Find where the given text appears and provide that cell's center as (x, y) coordinate. 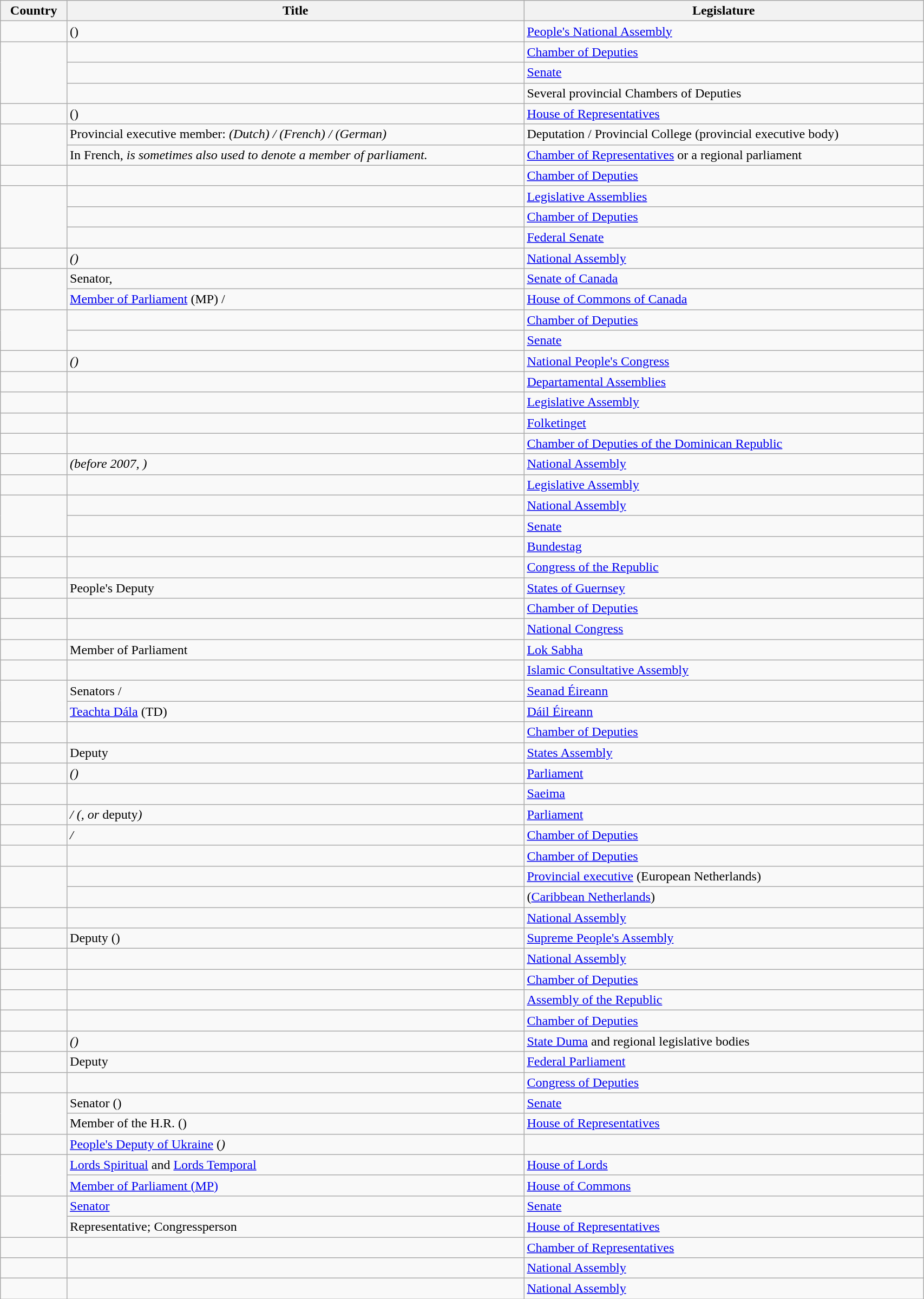
Several provincial Chambers of Deputies (724, 93)
Senators / (296, 691)
Member of Parliament (MP) (296, 1185)
Federal Parliament (724, 1062)
Bundestag (724, 546)
Islamic Consultative Assembly (724, 670)
House of Commons of Canada (724, 299)
Folketinget (724, 423)
State Duma and regional legislative bodies (724, 1041)
People's Deputy of Ukraine () (296, 1144)
People's National Assembly (724, 31)
Member of Parliament (MP) / (296, 299)
Deputation / Provincial College (provincial executive body) (724, 134)
Chamber of Representatives (724, 1247)
Senator (296, 1206)
Saeima (724, 794)
Provincial executive (European Netherlands) (724, 876)
Congress of Deputies (724, 1082)
Legislature (724, 11)
Provincial executive member: (Dutch) / (French) / (German) (296, 134)
Legislative Assemblies (724, 196)
Member of the H.R. () (296, 1124)
Chamber of Deputies of the Dominican Republic (724, 443)
Country (34, 11)
Lords Spiritual and Lords Temporal (296, 1165)
Departamental Assemblies (724, 382)
Assembly of the Republic (724, 1000)
Representative; Congressperson (296, 1226)
House of Commons (724, 1185)
People's Deputy (296, 588)
House of Lords (724, 1165)
Lok Sabha (724, 650)
Title (296, 11)
States Assembly (724, 753)
National People's Congress (724, 361)
States of Guernsey (724, 588)
(before 2007, ) (296, 464)
Chamber of Representatives or a regional parliament (724, 155)
Teachta Dála (TD) (296, 711)
In French, is sometimes also used to denote a member of parliament. (296, 155)
Senate of Canada (724, 279)
National Congress (724, 629)
Senator, (296, 279)
Seanad Éireann (724, 691)
Federal Senate (724, 237)
Senator () (296, 1103)
Member of Parliament (296, 650)
(Caribbean Netherlands) (724, 897)
Supreme People's Assembly (724, 938)
Congress of the Republic (724, 567)
Dáil Éireann (724, 711)
/ (296, 835)
Deputy () (296, 938)
/ (, or deputy) (296, 814)
